Pinpoint the cell where the given text exists, returning its [X, Y] midpoint coordinate. 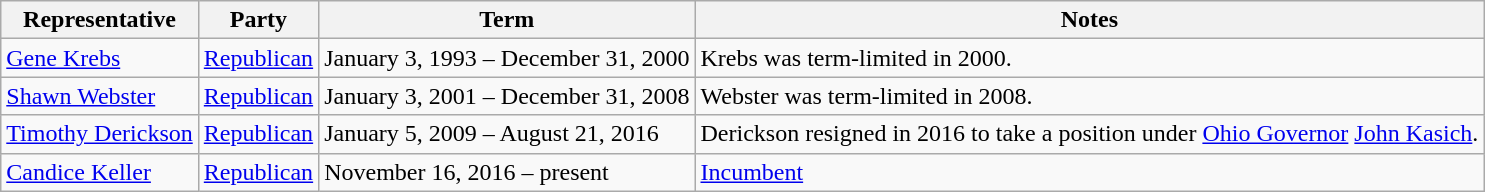
November 16, 2016 – present [507, 172]
January 3, 1993 – December 31, 2000 [507, 58]
Term [507, 20]
Candice Keller [100, 172]
Timothy Derickson [100, 134]
Notes [1090, 20]
Derickson resigned in 2016 to take a position under Ohio Governor John Kasich. [1090, 134]
Krebs was term-limited in 2000. [1090, 58]
Webster was term-limited in 2008. [1090, 96]
Shawn Webster [100, 96]
Incumbent [1090, 172]
Representative [100, 20]
January 5, 2009 – August 21, 2016 [507, 134]
January 3, 2001 – December 31, 2008 [507, 96]
Party [258, 20]
Gene Krebs [100, 58]
